From the cell containing the given text, extract its center point as (x, y) coordinate. 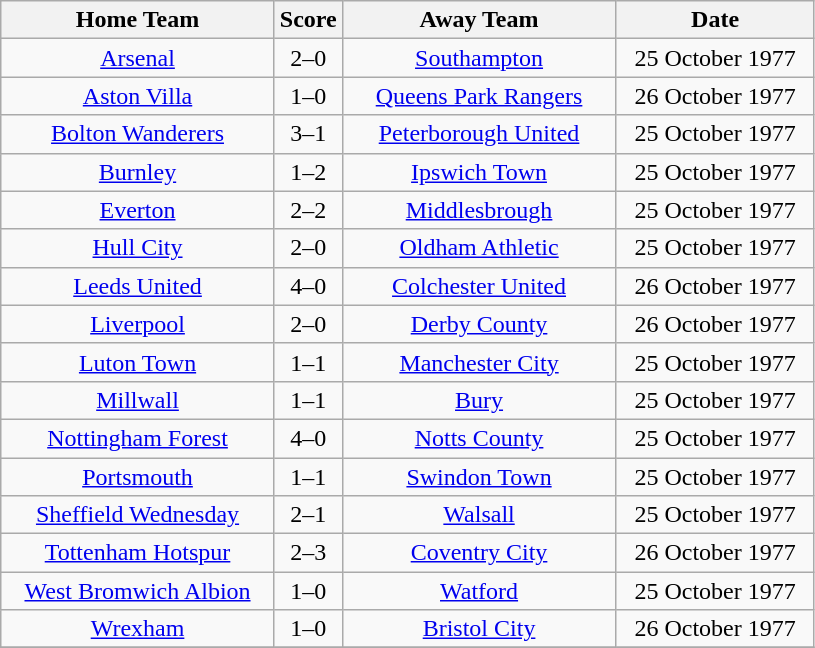
Bristol City (479, 629)
Middlesbrough (479, 210)
Score (308, 20)
Coventry City (479, 553)
Everton (138, 210)
Notts County (479, 438)
2–2 (308, 210)
Peterborough United (479, 134)
Home Team (138, 20)
2–1 (308, 515)
2–3 (308, 553)
3–1 (308, 134)
Walsall (479, 515)
Burnley (138, 172)
Manchester City (479, 362)
Bury (479, 400)
Liverpool (138, 324)
West Bromwich Albion (138, 591)
Queens Park Rangers (479, 96)
Portsmouth (138, 477)
Oldham Athletic (479, 248)
Millwall (138, 400)
Date (716, 20)
Hull City (138, 248)
Luton Town (138, 362)
Derby County (479, 324)
Ipswich Town (479, 172)
Away Team (479, 20)
Tottenham Hotspur (138, 553)
Bolton Wanderers (138, 134)
Wrexham (138, 629)
Sheffield Wednesday (138, 515)
Southampton (479, 58)
Watford (479, 591)
Colchester United (479, 286)
Nottingham Forest (138, 438)
Swindon Town (479, 477)
Leeds United (138, 286)
1–2 (308, 172)
Aston Villa (138, 96)
Arsenal (138, 58)
